Identify which cell holds the provided text, then report its [X, Y] central coordinate. 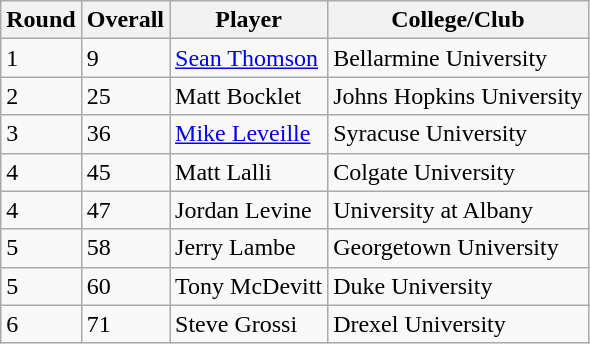
Colgate University [458, 172]
1 [41, 58]
Tony McDevitt [249, 286]
Bellarmine University [458, 58]
60 [125, 286]
Matt Lalli [249, 172]
Drexel University [458, 324]
3 [41, 134]
36 [125, 134]
Syracuse University [458, 134]
Jordan Levine [249, 210]
College/Club [458, 20]
25 [125, 96]
Player [249, 20]
58 [125, 248]
Mike Leveille [249, 134]
9 [125, 58]
Georgetown University [458, 248]
University at Albany [458, 210]
6 [41, 324]
47 [125, 210]
Sean Thomson [249, 58]
Jerry Lambe [249, 248]
Johns Hopkins University [458, 96]
Matt Bocklet [249, 96]
Duke University [458, 286]
45 [125, 172]
Steve Grossi [249, 324]
71 [125, 324]
2 [41, 96]
Overall [125, 20]
Round [41, 20]
